Locate the cell with the specified text and output its [X, Y] center coordinate. 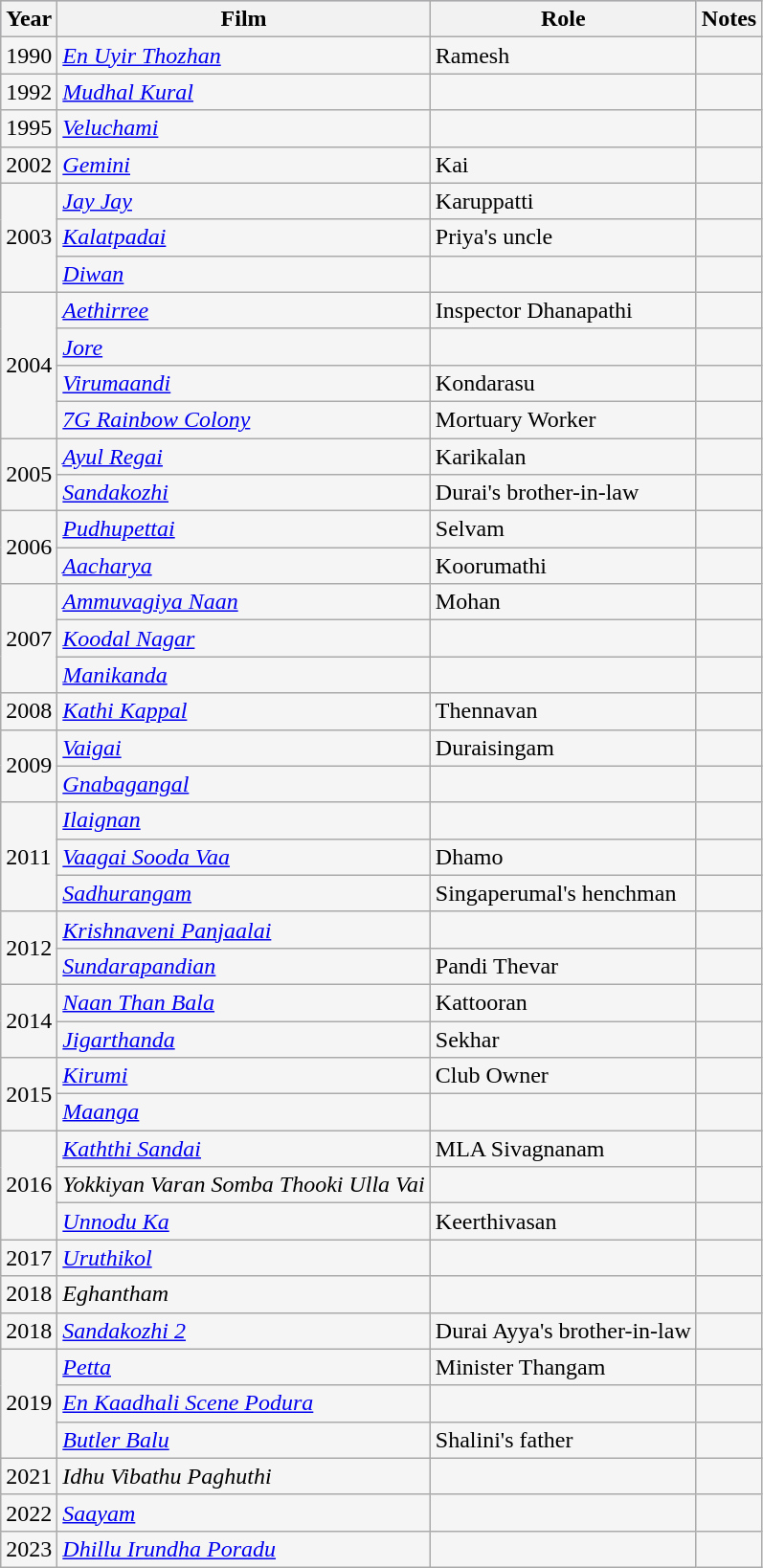
2014 [29, 1020]
Kai [563, 165]
Saayam [244, 1512]
1990 [29, 56]
2016 [29, 1185]
Gnabagangal [244, 784]
2017 [29, 1258]
Petta [244, 1367]
Priya's uncle [563, 237]
Idhu Vibathu Paghuthi [244, 1476]
Selvam [563, 529]
2007 [29, 638]
1995 [29, 128]
Club Owner [563, 1076]
En Uyir Thozhan [244, 56]
Aacharya [244, 566]
Ilaignan [244, 820]
Sandakozhi 2 [244, 1331]
Ayul Regai [244, 457]
Kirumi [244, 1076]
Duraisingam [563, 748]
Diwan [244, 274]
Durai's brother-in-law [563, 493]
Sundarapandian [244, 966]
Sadhurangam [244, 893]
2006 [29, 548]
Virumaandi [244, 383]
Vaagai Sooda Vaa [244, 857]
Year [29, 19]
Notes [729, 19]
Maanga [244, 1112]
Karuppatti [563, 201]
1992 [29, 92]
Veluchami [244, 128]
Kondarasu [563, 383]
Unnodu Ka [244, 1221]
Pandi Thevar [563, 966]
Keerthivasan [563, 1221]
Jigarthanda [244, 1039]
Gemini [244, 165]
Yokkiyan Varan Somba Thooki Ulla Vai [244, 1185]
2021 [29, 1476]
Koodal Nagar [244, 638]
Inspector Dhanapathi [563, 310]
2023 [29, 1549]
Shalini's father [563, 1440]
MLA Sivagnanam [563, 1149]
Mortuary Worker [563, 419]
2003 [29, 237]
2008 [29, 711]
Dhamo [563, 857]
Durai Ayya's brother-in-law [563, 1331]
Uruthikol [244, 1258]
Ammuvagiya Naan [244, 602]
2019 [29, 1403]
Kattooran [563, 1002]
Mudhal Kural [244, 92]
Film [244, 19]
2009 [29, 766]
2022 [29, 1512]
Koorumathi [563, 566]
Sekhar [563, 1039]
Sandakozhi [244, 493]
Aethirree [244, 310]
Ramesh [563, 56]
7G Rainbow Colony [244, 419]
Manikanda [244, 675]
Thennavan [563, 711]
Kalatpadai [244, 237]
En Kaadhali Scene Podura [244, 1403]
Naan Than Bala [244, 1002]
Mohan [563, 602]
2004 [29, 365]
2005 [29, 475]
2002 [29, 165]
Kathi Kappal [244, 711]
2012 [29, 948]
Pudhupettai [244, 529]
Singaperumal's henchman [563, 893]
Role [563, 19]
2011 [29, 857]
Vaigai [244, 748]
Kaththi Sandai [244, 1149]
Jay Jay [244, 201]
Karikalan [563, 457]
Dhillu Irundha Poradu [244, 1549]
Minister Thangam [563, 1367]
Krishnaveni Panjaalai [244, 930]
2015 [29, 1094]
Jore [244, 347]
Eghantham [244, 1294]
Butler Balu [244, 1440]
